Pinpoint the cell where the given text exists, returning its (x, y) midpoint coordinate. 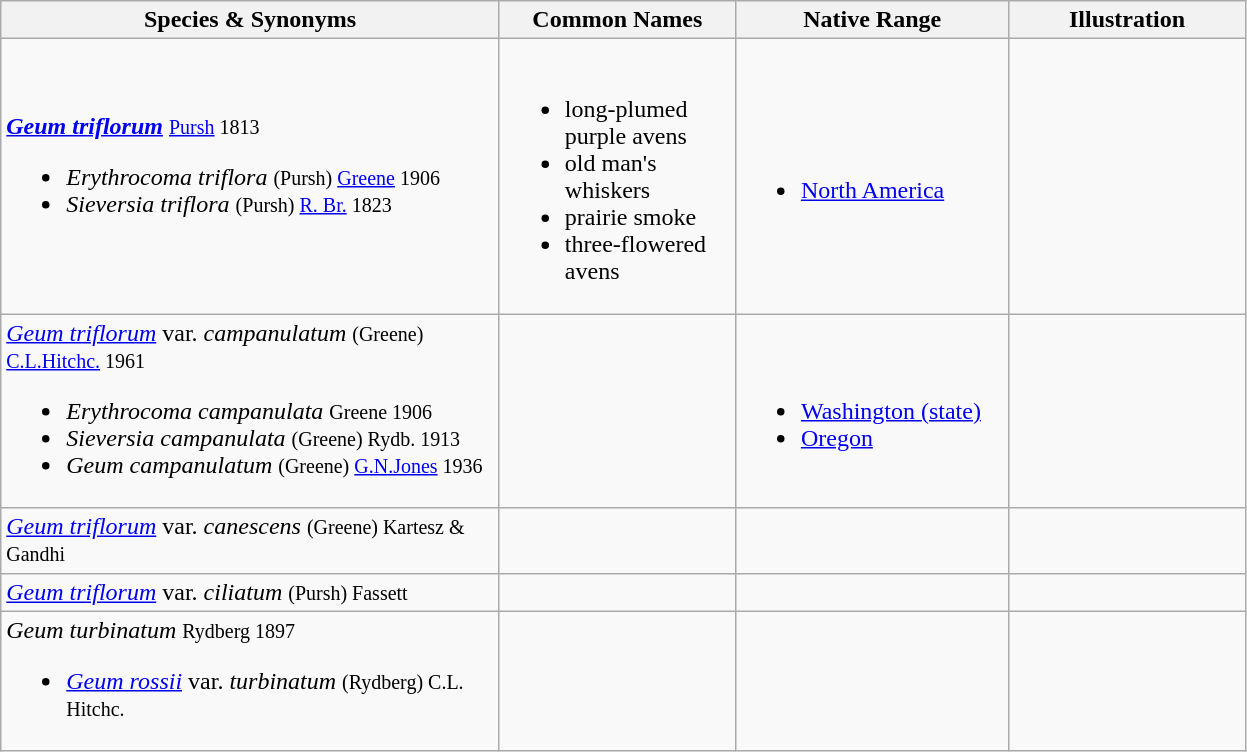
Common Names (617, 20)
Washington (state)Oregon (872, 411)
Geum triflorum Pursh 1813Erythrocoma triflora (Pursh) Greene 1906Sieversia triflora (Pursh) R. Br. 1823 (250, 176)
Native Range (872, 20)
Geum turbinatum Rydberg 1897Geum rossii var. turbinatum (Rydberg) C.L. Hitchc. (250, 681)
Species & Synonyms (250, 20)
Geum triflorum var. ciliatum (Pursh) Fassett (250, 592)
North America (872, 176)
Geum triflorum var. canescens (Greene) Kartesz & Gandhi (250, 540)
Illustration (1127, 20)
long-plumed purple avensold man's whiskersprairie smokethree-flowered avens (617, 176)
